Determine the (x, y) coordinate at the center of the cell enclosing the given text.  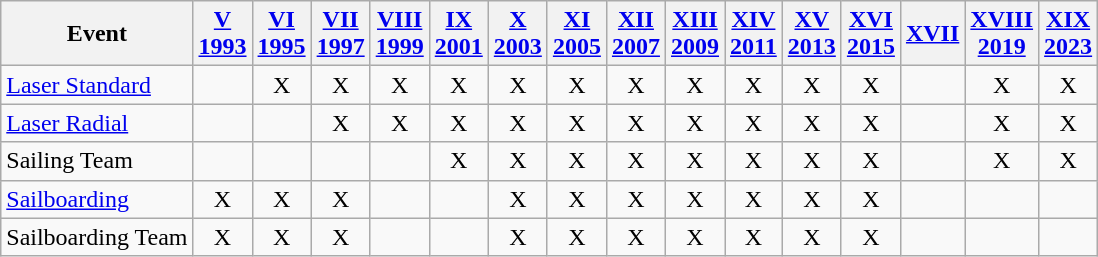
XVIII 2019 (1002, 34)
Sailing Team (97, 161)
V1993 (222, 34)
XI 2005 (576, 34)
XIX 2023 (1068, 34)
XV 2013 (812, 34)
X 2003 (518, 34)
XVI 2015 (870, 34)
IX 2001 (458, 34)
Laser Standard (97, 85)
VII 1997 (340, 34)
VI 1995 (282, 34)
XVII (932, 34)
XIII 2009 (694, 34)
Sailboarding (97, 199)
Sailboarding Team (97, 237)
Laser Radial (97, 123)
XII 2007 (636, 34)
VIII 1999 (400, 34)
XIV 2011 (754, 34)
Event (97, 34)
